Provide the [X, Y] coordinate of the cell's center where the given text is located.  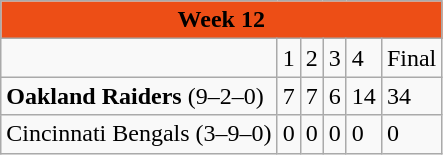
Cincinnati Bengals (3–9–0) [139, 134]
2 [312, 58]
6 [334, 96]
Oakland Raiders (9–2–0) [139, 96]
34 [411, 96]
4 [364, 58]
3 [334, 58]
Final [411, 58]
Week 12 [222, 20]
14 [364, 96]
1 [288, 58]
